Find where the given text appears and provide that cell's center as (x, y) coordinate. 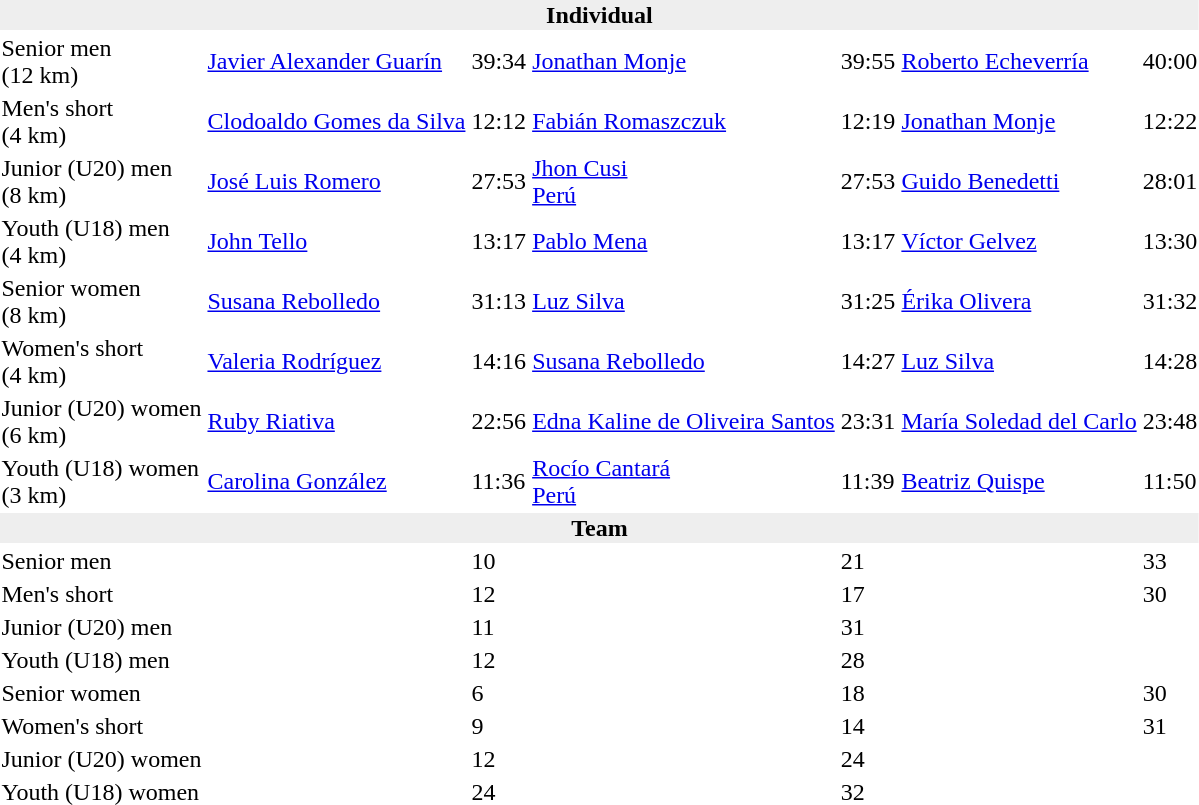
28:01 (1170, 182)
Valeria Rodríguez (336, 362)
31:13 (499, 302)
Edna Kaline de Oliveira Santos (684, 422)
Individual (600, 15)
Senior women (102, 693)
33 (1170, 561)
31:32 (1170, 302)
18 (868, 693)
23:48 (1170, 422)
Pablo Mena (684, 242)
14 (868, 726)
10 (499, 561)
11 (499, 627)
María Soledad del Carlo (1019, 422)
12:12 (499, 122)
14:28 (1170, 362)
Men's short(4 km) (102, 122)
23:31 (868, 422)
12:19 (868, 122)
22:56 (499, 422)
31:25 (868, 302)
39:55 (868, 62)
9 (499, 726)
39:34 (499, 62)
Rocío Cantará Perú (684, 482)
Youth (U18) men(4 km) (102, 242)
Youth (U18) women(3 km) (102, 482)
24 (868, 759)
Women's short(4 km) (102, 362)
Team (600, 528)
Senior men (102, 561)
Youth (U18) men (102, 660)
Senior women(8 km) (102, 302)
11:39 (868, 482)
Junior (U20) women (102, 759)
6 (499, 693)
John Tello (336, 242)
14:16 (499, 362)
Javier Alexander Guarín (336, 62)
Beatriz Quispe (1019, 482)
Senior men(12 km) (102, 62)
Érika Olivera (1019, 302)
Clodoaldo Gomes da Silva (336, 122)
40:00 (1170, 62)
Carolina González (336, 482)
21 (868, 561)
Guido Benedetti (1019, 182)
Junior (U20) men (102, 627)
Women's short (102, 726)
Junior (U20) men(8 km) (102, 182)
Fabián Romaszczuk (684, 122)
12:22 (1170, 122)
13:30 (1170, 242)
Ruby Riativa (336, 422)
Men's short (102, 594)
14:27 (868, 362)
Jhon Cusi Perú (684, 182)
Junior (U20) women(6 km) (102, 422)
11:36 (499, 482)
17 (868, 594)
José Luis Romero (336, 182)
28 (868, 660)
11:50 (1170, 482)
Víctor Gelvez (1019, 242)
Roberto Echeverría (1019, 62)
